Scan for the cell matching the given text and deliver its [x, y] coordinate at center. 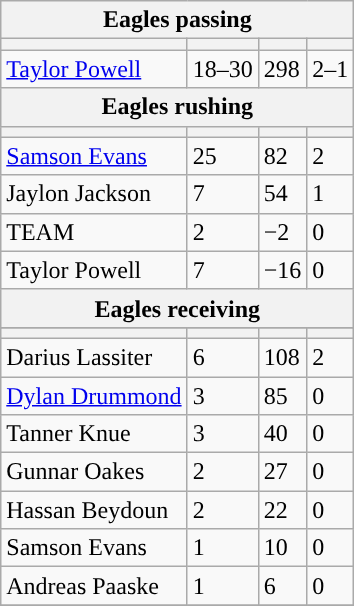
2–1 [330, 69]
22 [282, 510]
10 [282, 548]
54 [282, 194]
Eagles passing [178, 20]
Tanner Knue [94, 434]
Hassan Beydoun [94, 510]
85 [282, 395]
40 [282, 434]
Dylan Drummond [94, 395]
Andreas Paaske [94, 586]
Eagles receiving [178, 308]
TEAM [94, 232]
Eagles rushing [178, 107]
25 [222, 156]
Gunnar Oakes [94, 472]
82 [282, 156]
27 [282, 472]
−2 [282, 232]
18–30 [222, 69]
−16 [282, 270]
298 [282, 69]
108 [282, 357]
Darius Lassiter [94, 357]
Jaylon Jackson [94, 194]
